Identify which cell holds the provided text, then report its [x, y] central coordinate. 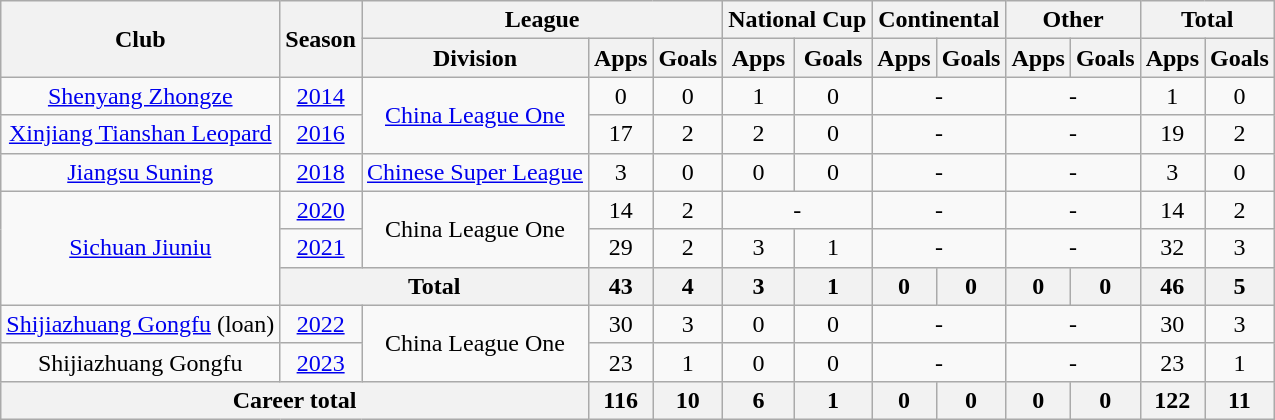
6 [759, 400]
Sichuan Jiuniu [140, 248]
2020 [321, 210]
2022 [321, 324]
Club [140, 39]
5 [1240, 286]
122 [1172, 400]
17 [620, 134]
2021 [321, 248]
46 [1172, 286]
2023 [321, 362]
Jiangsu Suning [140, 172]
National Cup [798, 20]
League [542, 20]
Other [1073, 20]
10 [688, 400]
Continental [939, 20]
2018 [321, 172]
11 [1240, 400]
Shijiazhuang Gongfu (loan) [140, 324]
43 [620, 286]
19 [1172, 134]
2014 [321, 96]
29 [620, 248]
Shijiazhuang Gongfu [140, 362]
Shenyang Zhongze [140, 96]
Division [476, 58]
116 [620, 400]
2016 [321, 134]
4 [688, 286]
Xinjiang Tianshan Leopard [140, 134]
Chinese Super League [476, 172]
Career total [295, 400]
32 [1172, 248]
Season [321, 39]
